Detect which cell encompasses the target text, then output its (x, y) center coordinate. 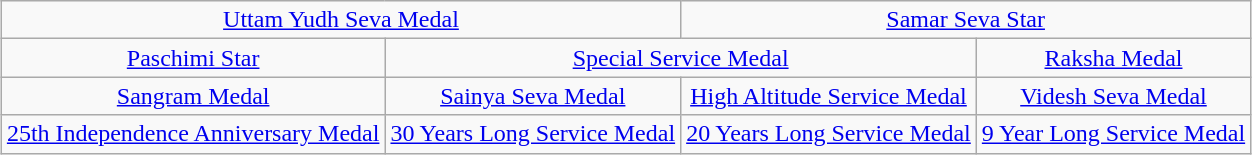
20 Years Long Service Medal (829, 134)
Special Service Medal (680, 58)
9 Year Long Service Medal (1113, 134)
Samar Seva Star (966, 20)
30 Years Long Service Medal (533, 134)
Uttam Yudh Seva Medal (340, 20)
High Altitude Service Medal (829, 96)
Paschimi Star (193, 58)
25th Independence Anniversary Medal (193, 134)
Videsh Seva Medal (1113, 96)
Sangram Medal (193, 96)
Sainya Seva Medal (533, 96)
Raksha Medal (1113, 58)
